For the text-containing cell, return its midpoint in (X, Y) coordinate format. 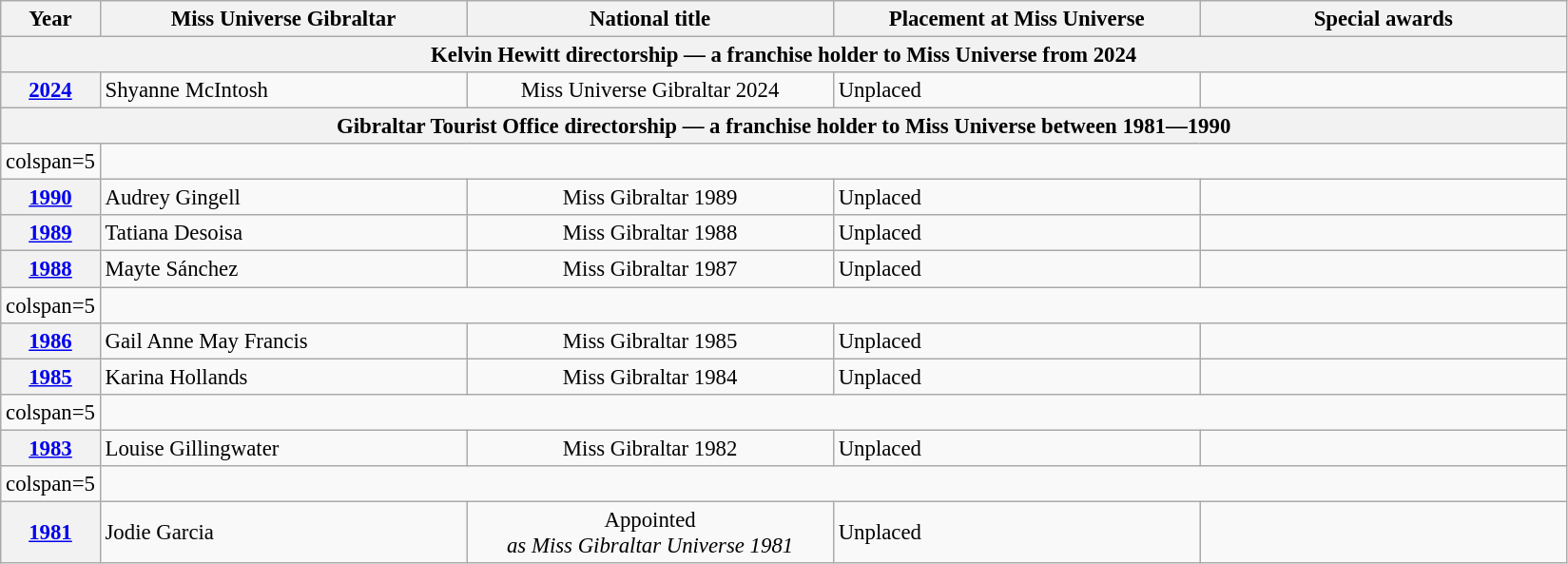
1988 (50, 269)
Miss Universe Gibraltar 2024 (650, 90)
Jodie Garcia (283, 533)
1986 (50, 340)
Miss Gibraltar 1988 (650, 233)
Kelvin Hewitt directorship — a franchise holder to Miss Universe from 2024 (784, 55)
1983 (50, 448)
1985 (50, 377)
Year (50, 19)
Placement at Miss Universe (1016, 19)
Miss Gibraltar 1989 (650, 198)
Miss Gibraltar 1985 (650, 340)
2024 (50, 90)
Appointedas Miss Gibraltar Universe 1981 (650, 533)
1989 (50, 233)
1990 (50, 198)
Louise Gillingwater (283, 448)
Special awards (1384, 19)
National title (650, 19)
Miss Gibraltar 1982 (650, 448)
Miss Gibraltar 1987 (650, 269)
1981 (50, 533)
Audrey Gingell (283, 198)
Gail Anne May Francis (283, 340)
Shyanne McIntosh (283, 90)
Mayte Sánchez (283, 269)
Miss Universe Gibraltar (283, 19)
Gibraltar Tourist Office directorship — a franchise holder to Miss Universe between 1981―1990 (784, 126)
Tatiana Desoisa (283, 233)
Karina Hollands (283, 377)
Miss Gibraltar 1984 (650, 377)
